Search for the cell housing the specified text and yield its (X, Y) center coordinate. 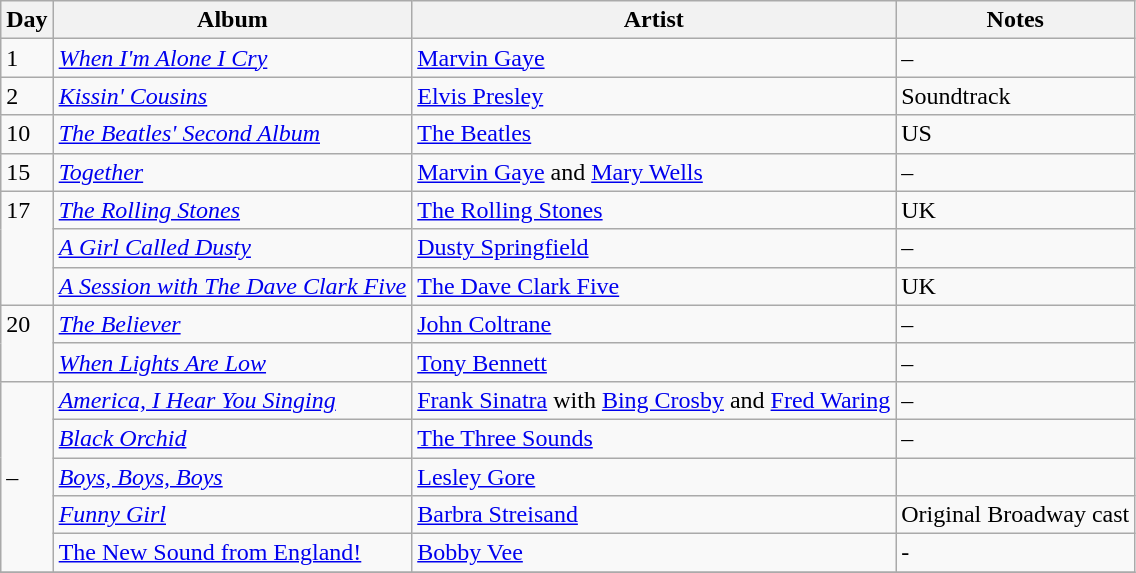
Lesley Gore (654, 477)
15 (27, 172)
The Believer (232, 324)
America, I Hear You Singing (232, 400)
Album (232, 20)
Kissin' Cousins (232, 96)
US (1016, 134)
Funny Girl (232, 515)
1 (27, 58)
Marvin Gaye (654, 58)
Bobby Vee (654, 553)
2 (27, 96)
Notes (1016, 20)
Boys, Boys, Boys (232, 477)
The Dave Clark Five (654, 286)
When I'm Alone I Cry (232, 58)
A Girl Called Dusty (232, 248)
10 (27, 134)
Frank Sinatra with Bing Crosby and Fred Waring (654, 400)
- (1016, 553)
The Beatles (654, 134)
Marvin Gaye and Mary Wells (654, 172)
The Three Sounds (654, 438)
Dusty Springfield (654, 248)
Black Orchid (232, 438)
Day (27, 20)
Soundtrack (1016, 96)
Barbra Streisand (654, 515)
When Lights Are Low (232, 362)
Together (232, 172)
John Coltrane (654, 324)
Elvis Presley (654, 96)
The Beatles' Second Album (232, 134)
Original Broadway cast (1016, 515)
20 (27, 343)
Artist (654, 20)
Tony Bennett (654, 362)
The New Sound from England! (232, 553)
17 (27, 248)
A Session with The Dave Clark Five (232, 286)
